Extract the [X, Y] coordinate from the center of the cell holding the provided text.  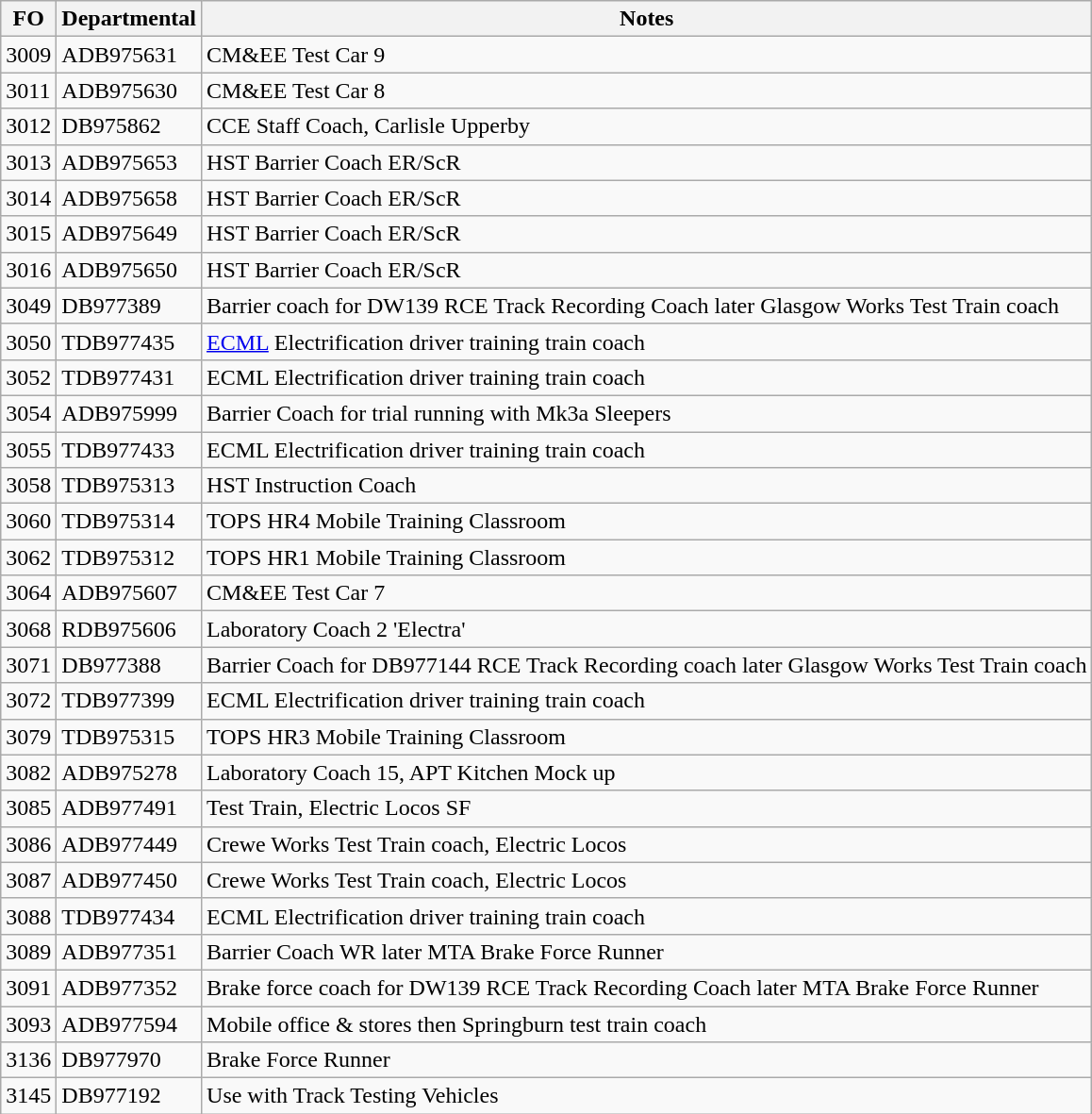
TOPS HR3 Mobile Training Classroom [647, 737]
TOPS HR4 Mobile Training Classroom [647, 522]
TDB975312 [129, 557]
DB977970 [129, 1060]
3091 [28, 988]
DB977388 [129, 665]
3064 [28, 593]
HST Instruction Coach [647, 486]
3085 [28, 808]
Barrier coach for DW139 RCE Track Recording Coach later Glasgow Works Test Train coach [647, 306]
TDB975314 [129, 522]
ADB977491 [129, 808]
3136 [28, 1060]
DB977389 [129, 306]
CM&EE Test Car 9 [647, 55]
ADB975650 [129, 270]
3054 [28, 413]
3079 [28, 737]
3087 [28, 880]
DB977192 [129, 1096]
3058 [28, 486]
3015 [28, 234]
TDB977433 [129, 450]
ADB975999 [129, 413]
3062 [28, 557]
3089 [28, 952]
Barrier Coach for DB977144 RCE Track Recording coach later Glasgow Works Test Train coach [647, 665]
TDB977399 [129, 701]
3011 [28, 91]
TDB975313 [129, 486]
Departmental [129, 19]
CM&EE Test Car 8 [647, 91]
Test Train, Electric Locos SF [647, 808]
TDB975315 [129, 737]
Notes [647, 19]
Use with Track Testing Vehicles [647, 1096]
TOPS HR1 Mobile Training Classroom [647, 557]
3049 [28, 306]
3082 [28, 773]
ADB977594 [129, 1023]
Barrier Coach for trial running with Mk3a Sleepers [647, 413]
TDB977435 [129, 341]
ADB975649 [129, 234]
3016 [28, 270]
ADB975607 [129, 593]
Brake force coach for DW139 RCE Track Recording Coach later MTA Brake Force Runner [647, 988]
CCE Staff Coach, Carlisle Upperby [647, 126]
3072 [28, 701]
3050 [28, 341]
DB975862 [129, 126]
ADB977450 [129, 880]
RDB975606 [129, 629]
3013 [28, 162]
CM&EE Test Car 7 [647, 593]
3086 [28, 844]
TDB977434 [129, 916]
3052 [28, 377]
ADB975631 [129, 55]
Mobile office & stores then Springburn test train coach [647, 1023]
3145 [28, 1096]
3071 [28, 665]
3009 [28, 55]
FO [28, 19]
ADB975630 [129, 91]
3055 [28, 450]
Laboratory Coach 2 'Electra' [647, 629]
ADB975278 [129, 773]
3014 [28, 198]
ADB975658 [129, 198]
Laboratory Coach 15, APT Kitchen Mock up [647, 773]
3060 [28, 522]
Brake Force Runner [647, 1060]
3068 [28, 629]
3012 [28, 126]
3093 [28, 1023]
TDB977431 [129, 377]
ADB977352 [129, 988]
Barrier Coach WR later MTA Brake Force Runner [647, 952]
ADB977449 [129, 844]
ADB975653 [129, 162]
3088 [28, 916]
ADB977351 [129, 952]
